Search for the cell housing the specified text and yield its [x, y] center coordinate. 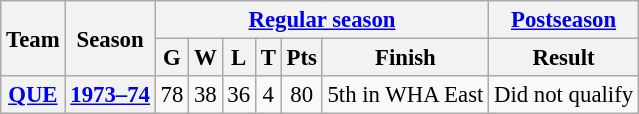
38 [206, 95]
Result [564, 58]
W [206, 58]
QUE [33, 95]
78 [172, 95]
G [172, 58]
Regular season [322, 20]
Season [110, 38]
Finish [405, 58]
L [238, 58]
5th in WHA East [405, 95]
4 [268, 95]
Pts [302, 58]
1973–74 [110, 95]
80 [302, 95]
36 [238, 95]
Team [33, 38]
T [268, 58]
Postseason [564, 20]
Did not qualify [564, 95]
